Pinpoint the cell where the given text exists, returning its (x, y) midpoint coordinate. 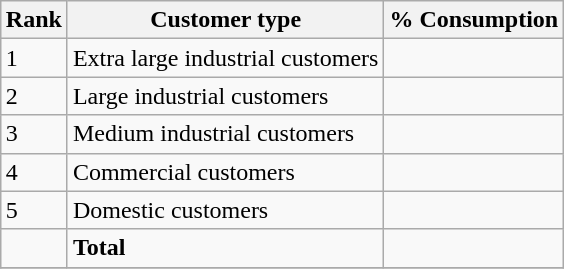
4 (34, 172)
% Consumption (474, 20)
Total (226, 248)
Customer type (226, 20)
5 (34, 210)
1 (34, 58)
3 (34, 134)
2 (34, 96)
Commercial customers (226, 172)
Rank (34, 20)
Extra large industrial customers (226, 58)
Medium industrial customers (226, 134)
Large industrial customers (226, 96)
Domestic customers (226, 210)
